For the text-containing cell, return its midpoint in [x, y] coordinate format. 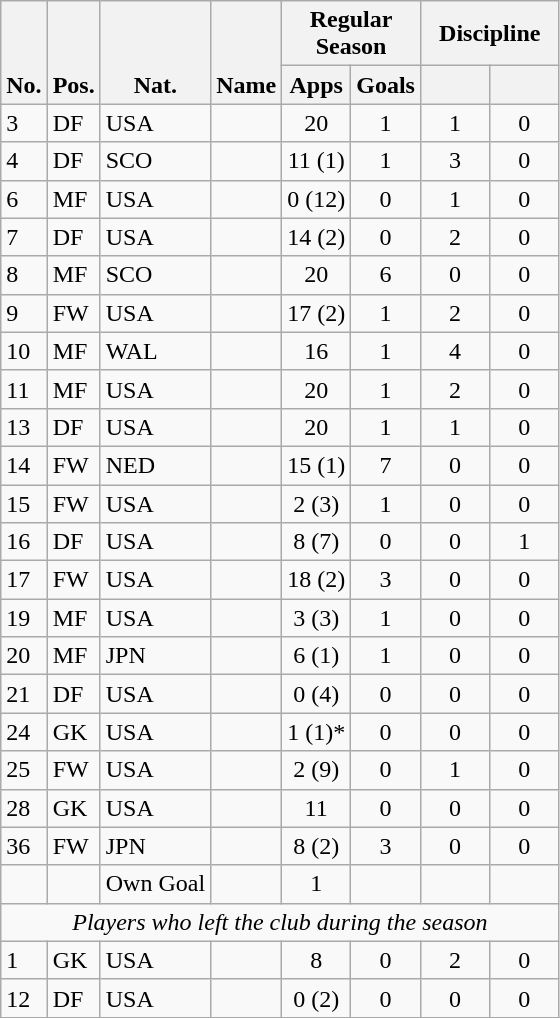
17 (2) [316, 313]
8 (7) [316, 542]
25 [24, 770]
0 (2) [316, 998]
6 (1) [316, 656]
Nat. [155, 52]
13 [24, 427]
14 (2) [316, 237]
No. [24, 52]
15 (1) [316, 465]
19 [24, 618]
10 [24, 351]
15 [24, 503]
Name [246, 52]
14 [24, 465]
1 (1)* [316, 732]
Pos. [74, 52]
0 (4) [316, 694]
Apps [316, 85]
24 [24, 732]
17 [24, 580]
WAL [155, 351]
Goals [386, 85]
NED [155, 465]
3 (3) [316, 618]
9 [24, 313]
Regular Season [352, 34]
0 (12) [316, 199]
11 (1) [316, 161]
8 (2) [316, 846]
12 [24, 998]
36 [24, 846]
Discipline [490, 34]
28 [24, 808]
18 (2) [316, 580]
2 (9) [316, 770]
2 (3) [316, 503]
Own Goal [155, 884]
21 [24, 694]
Players who left the club during the season [280, 922]
